Determine the [X, Y] coordinate at the center of the cell enclosing the given text.  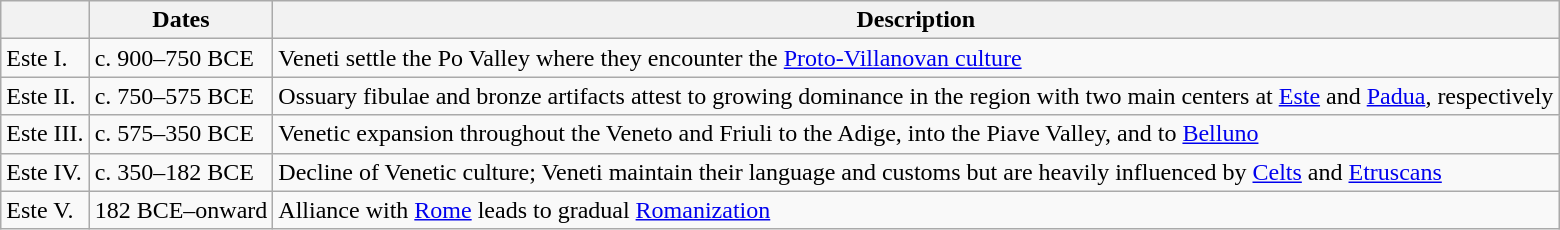
Este I. [45, 58]
c. 900–750 BCE [181, 58]
Dates [181, 20]
Este III. [45, 134]
c. 575–350 BCE [181, 134]
Ossuary fibulae and bronze artifacts attest to growing dominance in the region with two main centers at Este and Padua, respectively [916, 96]
Este IV. [45, 172]
Este V. [45, 210]
182 BCE–onward [181, 210]
c. 750–575 BCE [181, 96]
Decline of Venetic culture; Veneti maintain their language and customs but are heavily influenced by Celts and Etruscans [916, 172]
Venetic expansion throughout the Veneto and Friuli to the Adige, into the Piave Valley, and to Belluno [916, 134]
Description [916, 20]
Veneti settle the Po Valley where they encounter the Proto-Villanovan culture [916, 58]
Este II. [45, 96]
Alliance with Rome leads to gradual Romanization [916, 210]
c. 350–182 BCE [181, 172]
